Capture the cell that displays the provided text and extract its (x, y) central coordinate. 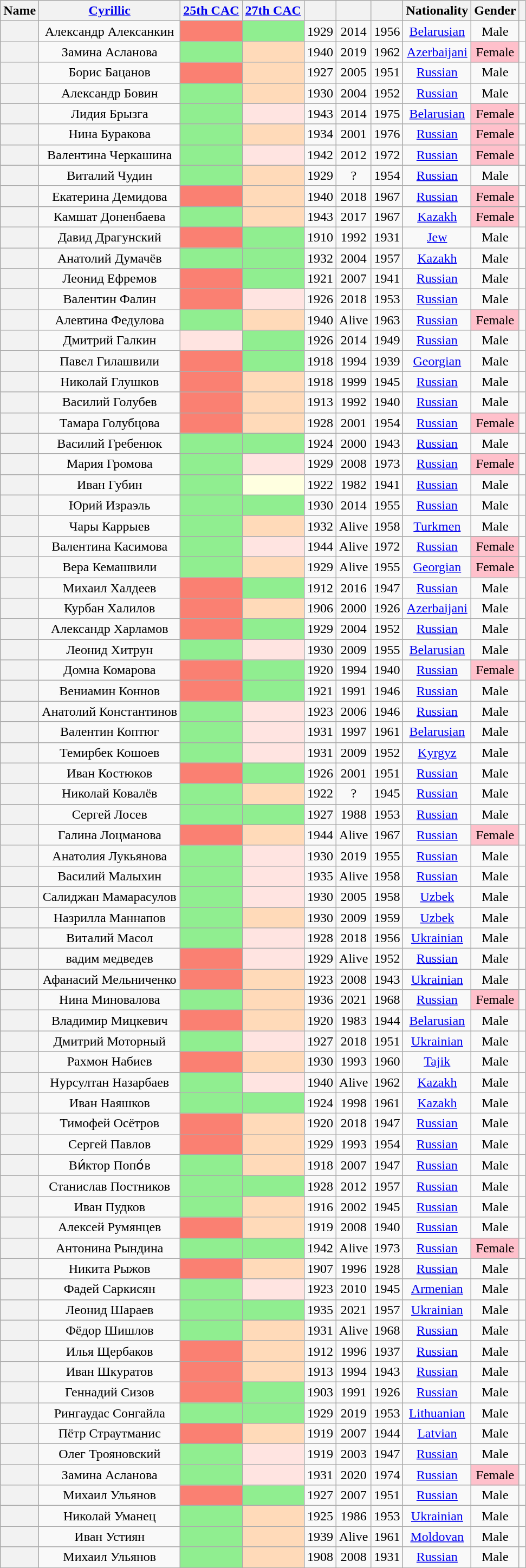
Галина Лоцманова (109, 835)
2002 (354, 1207)
Василий Гребенюк (109, 443)
Давид Драгунский (109, 237)
Алексей Румянцев (109, 1227)
Илья Щербаков (109, 1351)
Павел Гилашвили (109, 361)
Tajik (437, 1062)
Геннадий Сизов (109, 1392)
Cyrillic (109, 11)
1975 (387, 114)
Никита Рыжов (109, 1269)
Василий Малыхин (109, 876)
Александр Харламов (109, 629)
Тамара Голубцова (109, 423)
Домна Комарова (109, 670)
Latvian (437, 1434)
Иван Шкуратов (109, 1371)
Фёдор Шишлов (109, 1330)
Сергей Лосев (109, 814)
27th CAC (273, 11)
1934 (320, 134)
Анатолия Лукьянова (109, 855)
Moldovan (437, 1537)
Леонид Шараев (109, 1310)
1983 (354, 1021)
Курбан Халилов (109, 609)
1910 (320, 237)
1907 (320, 1269)
Иван Костюков (109, 773)
1988 (354, 814)
Салиджан Мамарасулов (109, 897)
Валентина Черкашина (109, 155)
1963 (387, 320)
Сергей Павлов (109, 1144)
Николай Ковалёв (109, 794)
1997 (354, 732)
Armenian (437, 1289)
2020 (354, 1475)
Анатолий Думачёв (109, 258)
Юрий Израэль (109, 505)
Lithuanian (437, 1413)
Вениамин Коннов (109, 691)
1999 (354, 382)
Василий Голубев (109, 402)
1937 (387, 1351)
Афанасий Мельниченко (109, 979)
Екатерина Демидова (109, 196)
Baлeнтин Фaлин (109, 299)
1916 (320, 1207)
Фадей Саркисян (109, 1289)
Виталий Масол (109, 938)
вадим медведев (109, 959)
2016 (354, 587)
Александр Алексанкин (109, 31)
Алевтина Федулова (109, 320)
Тимофей Осётров (109, 1123)
Дмитрий Моторный (109, 1041)
Иван Губин (109, 485)
Дмитрий Галкин (109, 341)
Николай Уманец (109, 1516)
Иван Пудков (109, 1207)
Валентин Коптюг (109, 732)
Лидия Брызга (109, 114)
Gender (495, 11)
Анатолий Константинов (109, 711)
Владимир Мицкевич (109, 1021)
Nationality (437, 11)
Kyrgyz (437, 753)
1925 (320, 1516)
25th CAC (211, 11)
Пётр Страутманис (109, 1434)
Леонид Хитрун (109, 650)
Антонина Рындина (109, 1248)
1974 (387, 1475)
Борис Бацанов (109, 73)
Иван Наяшков (109, 1103)
Виталий Чудин (109, 175)
2010 (354, 1289)
Александр Бовин (109, 93)
Name (20, 11)
2017 (354, 217)
1959 (387, 918)
Михаил Халдеев (109, 587)
1903 (320, 1392)
1936 (320, 1000)
1908 (320, 1557)
Нина Миновалова (109, 1000)
Чары Каррыев (109, 526)
Нина Буракова (109, 134)
Мария Громова (109, 464)
Jew (437, 237)
2003 (354, 1454)
1949 (387, 341)
Назрилла Маннапов (109, 918)
1998 (354, 1103)
Рингаудас Сонгайла (109, 1413)
Ви́ктор Попо́в (109, 1165)
Иван Устиян (109, 1537)
Turkmen (437, 526)
2006 (354, 711)
Камшат Доненбаева (109, 217)
Валентина Касимова (109, 546)
1976 (387, 134)
1982 (354, 485)
Станислав Постников (109, 1186)
Нурсултан Назарбаев (109, 1082)
Рахмон Набиев (109, 1062)
1960 (387, 1062)
Олег Трояновский (109, 1454)
Николай Глушков (109, 382)
Темирбек Кошоев (109, 753)
Вера Кемашвили (109, 567)
1986 (354, 1516)
1906 (320, 609)
Леонид Ефремов (109, 279)
